Search for the cell housing the specified text and yield its [x, y] center coordinate. 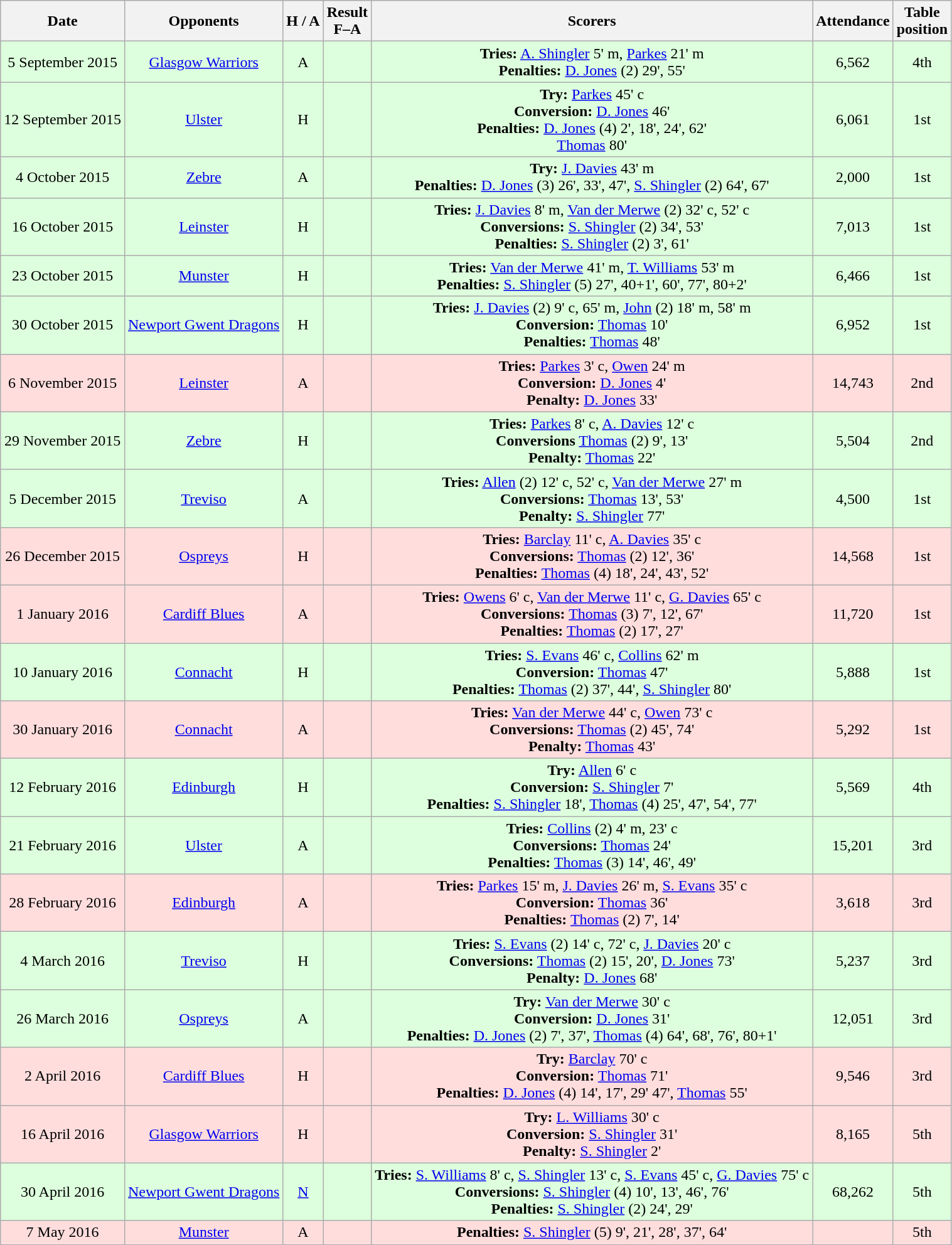
Try: Van der Merwe 30' c Conversion: D. Jones 31' Penalties: D. Jones (2) 7', 37', Thomas (4) 64', 68', 76', 80+1' [592, 1018]
26 December 2015 [63, 556]
4 October 2015 [63, 177]
23 October 2015 [63, 276]
Try: Barclay 70' c Conversion: Thomas 71' Penalties: D. Jones (4) 14', 17', 29' 47', Thomas 55' [592, 1076]
12 February 2016 [63, 788]
14,568 [853, 556]
5,569 [853, 788]
Tries: S. Evans 46' c, Collins 62' mConversion: Thomas 47'Penalties: Thomas (2) 37', 44', S. Shingler 80' [592, 671]
1 January 2016 [63, 614]
6,562 [853, 61]
16 October 2015 [63, 227]
6,061 [853, 119]
12,051 [853, 1018]
Tries: A. Shingler 5' m, Parkes 21' mPenalties: D. Jones (2) 29', 55' [592, 61]
6 November 2015 [63, 383]
Tries: Collins (2) 4' m, 23' cConversions: Thomas 24'Penalties: Thomas (3) 14', 46', 49' [592, 845]
ResultF–A [347, 21]
Try: Parkes 45' cConversion: D. Jones 46'Penalties: D. Jones (4) 2', 18', 24', 62'Thomas 80' [592, 119]
5 September 2015 [63, 61]
3,618 [853, 903]
Opponents [203, 21]
6,466 [853, 276]
N [303, 1192]
16 April 2016 [63, 1134]
4 March 2016 [63, 961]
5,237 [853, 961]
68,262 [853, 1192]
6,952 [853, 325]
28 February 2016 [63, 903]
5,504 [853, 441]
2 April 2016 [63, 1076]
7,013 [853, 227]
Tries: Owens 6' c, Van der Merwe 11' c, G. Davies 65' cConversions: Thomas (3) 7', 12', 67'Penalties: Thomas (2) 17', 27' [592, 614]
Tries: Van der Merwe 44' c, Owen 73' cConversions: Thomas (2) 45', 74'Penalty: Thomas 43' [592, 730]
Date [63, 21]
Tries: Parkes 3' c, Owen 24' mConversion: D. Jones 4'Penalty: D. Jones 33' [592, 383]
21 February 2016 [63, 845]
Tries: Parkes 8' c, A. Davies 12' cConversions Thomas (2) 9', 13'Penalty: Thomas 22' [592, 441]
11,720 [853, 614]
29 November 2015 [63, 441]
26 March 2016 [63, 1018]
Tries: Barclay 11' c, A. Davies 35' cConversions: Thomas (2) 12', 36'Penalties: Thomas (4) 18', 24', 43', 52' [592, 556]
4,500 [853, 498]
8,165 [853, 1134]
10 January 2016 [63, 671]
Tries: S. Evans (2) 14' c, 72' c, J. Davies 20' cConversions: Thomas (2) 15', 20', D. Jones 73'Penalty: D. Jones 68' [592, 961]
7 May 2016 [63, 1232]
Try: J. Davies 43' mPenalties: D. Jones (3) 26', 33', 47', S. Shingler (2) 64', 67' [592, 177]
9,546 [853, 1076]
5,888 [853, 671]
Tableposition [922, 21]
Penalties: S. Shingler (5) 9', 21', 28', 37', 64' [592, 1232]
Tries: Allen (2) 12' c, 52' c, Van der Merwe 27' mConversions: Thomas 13', 53'Penalty: S. Shingler 77' [592, 498]
Tries: J. Davies 8' m, Van der Merwe (2) 32' c, 52' cConversions: S. Shingler (2) 34', 53'Penalties: S. Shingler (2) 3', 61' [592, 227]
15,201 [853, 845]
Tries: J. Davies (2) 9' c, 65' m, John (2) 18' m, 58' mConversion: Thomas 10'Penalties: Thomas 48' [592, 325]
Tries: Van der Merwe 41' m, T. Williams 53' mPenalties: S. Shingler (5) 27', 40+1', 60', 77', 80+2' [592, 276]
30 April 2016 [63, 1192]
Try: L. Williams 30' c Conversion: S. Shingler 31' Penalty: S. Shingler 2' [592, 1134]
H / A [303, 21]
5,292 [853, 730]
14,743 [853, 383]
Scorers [592, 21]
Attendance [853, 21]
5 December 2015 [63, 498]
Try: Allen 6' cConversion: S. Shingler 7'Penalties: S. Shingler 18', Thomas (4) 25', 47', 54', 77' [592, 788]
30 October 2015 [63, 325]
12 September 2015 [63, 119]
2,000 [853, 177]
Tries: Parkes 15' m, J. Davies 26' m, S. Evans 35' cConversion: Thomas 36'Penalties: Thomas (2) 7', 14' [592, 903]
30 January 2016 [63, 730]
